Locate the cell with the specified text and output its [x, y] center coordinate. 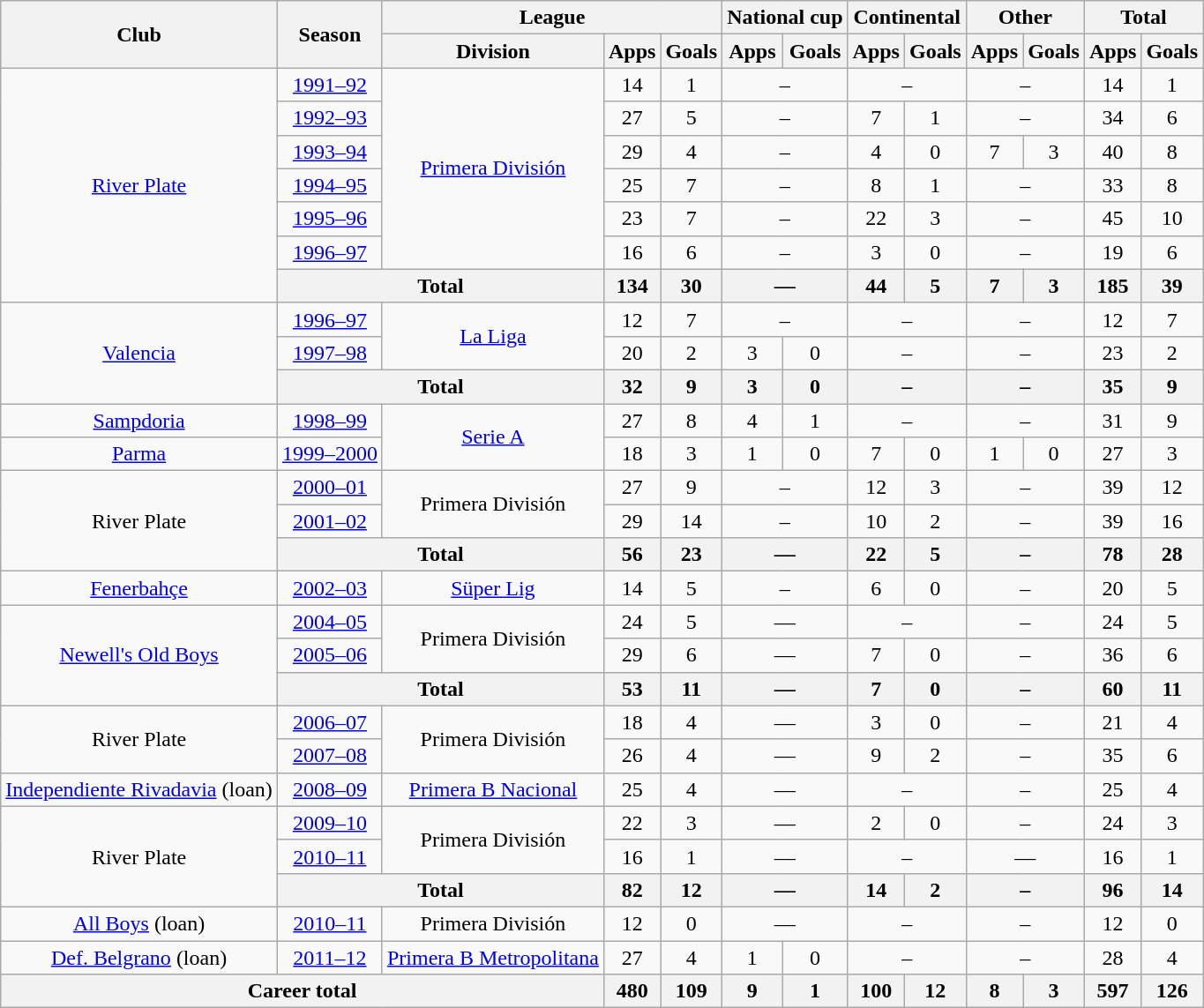
Primera B Metropolitana [492, 957]
1995–96 [330, 219]
96 [1112, 890]
480 [632, 991]
2009–10 [330, 823]
2002–03 [330, 588]
1992–93 [330, 118]
1994–95 [330, 185]
60 [1112, 689]
2004–05 [330, 622]
126 [1172, 991]
53 [632, 689]
2007–08 [330, 756]
National cup [785, 18]
185 [1112, 286]
33 [1112, 185]
Fenerbahçe [139, 588]
La Liga [492, 336]
Career total [303, 991]
1998–99 [330, 421]
2001–02 [330, 521]
109 [692, 991]
134 [632, 286]
Primera B Nacional [492, 789]
100 [876, 991]
78 [1112, 555]
45 [1112, 219]
Süper Lig [492, 588]
1991–92 [330, 85]
1999–2000 [330, 454]
All Boys (loan) [139, 923]
Parma [139, 454]
Valencia [139, 353]
Def. Belgrano (loan) [139, 957]
2008–09 [330, 789]
Serie A [492, 437]
32 [632, 386]
Newell's Old Boys [139, 655]
30 [692, 286]
2006–07 [330, 722]
597 [1112, 991]
2000–01 [330, 488]
Other [1025, 18]
Sampdoria [139, 421]
31 [1112, 421]
Division [492, 51]
19 [1112, 252]
36 [1112, 655]
34 [1112, 118]
Season [330, 34]
Continental [907, 18]
26 [632, 756]
Independiente Rivadavia (loan) [139, 789]
56 [632, 555]
2011–12 [330, 957]
1997–98 [330, 353]
44 [876, 286]
Club [139, 34]
League [552, 18]
82 [632, 890]
2005–06 [330, 655]
40 [1112, 152]
21 [1112, 722]
1993–94 [330, 152]
